Find where the given text appears and provide that cell's center as [X, Y] coordinate. 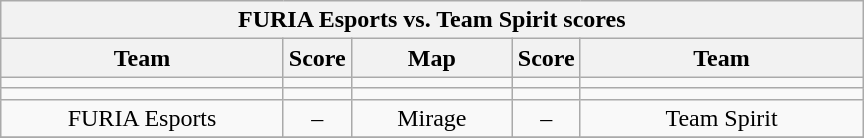
FURIA Esports vs. Team Spirit scores [432, 20]
Team Spirit [722, 118]
Map [432, 58]
Mirage [432, 118]
FURIA Esports [142, 118]
